Identify which cell holds the provided text, then report its (X, Y) central coordinate. 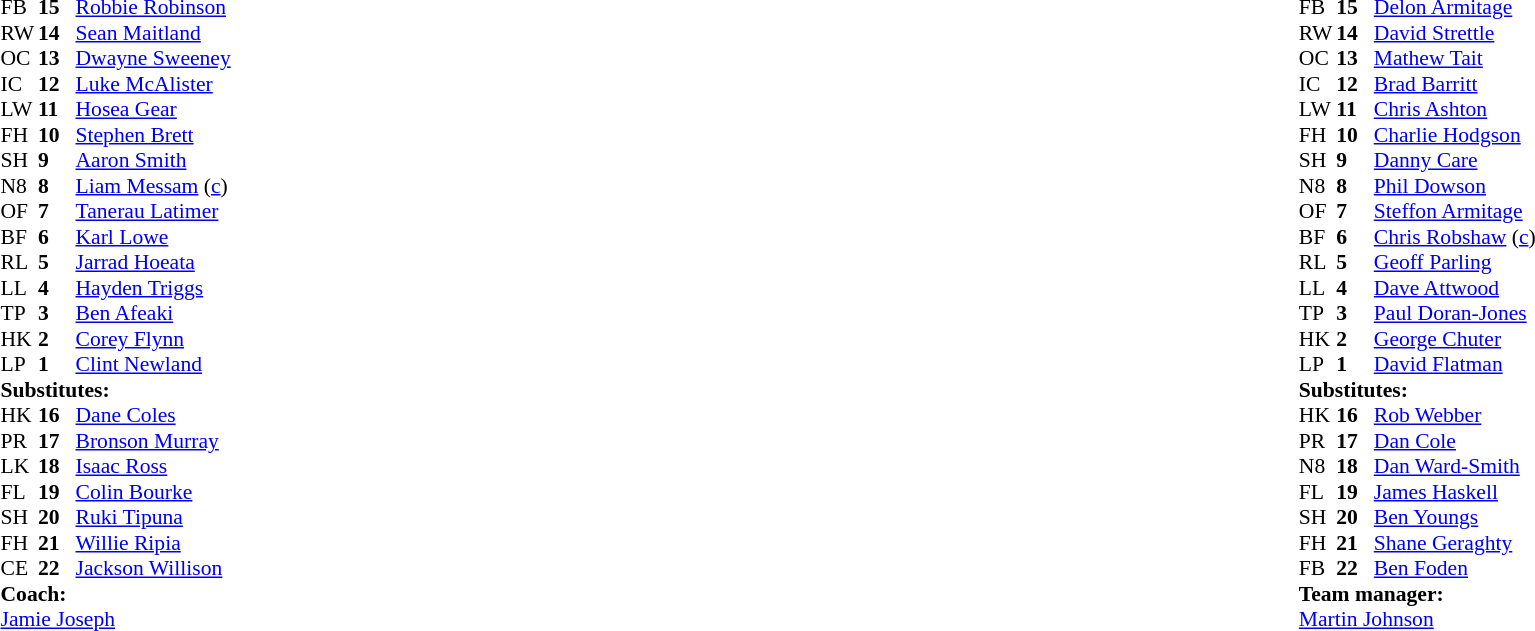
Coach: (115, 594)
Aaron Smith (154, 161)
FB (1318, 569)
Dane Coles (154, 415)
Willie Ripia (154, 543)
Karl Lowe (154, 237)
Liam Messam (c) (154, 186)
Isaac Ross (154, 467)
Substitutes: (115, 390)
Dwayne Sweeney (154, 59)
Bronson Murray (154, 441)
Stephen Brett (154, 135)
Tanerau Latimer (154, 211)
Luke McAlister (154, 84)
Colin Bourke (154, 492)
CE (19, 569)
Hosea Gear (154, 109)
Jackson Willison (154, 569)
Clint Newland (154, 365)
Ben Afeaki (154, 313)
Sean Maitland (154, 33)
Jarrad Hoeata (154, 263)
LK (19, 467)
Hayden Triggs (154, 288)
Ruki Tipuna (154, 517)
Corey Flynn (154, 339)
